Return [X, Y] of the center of cell containing provided text 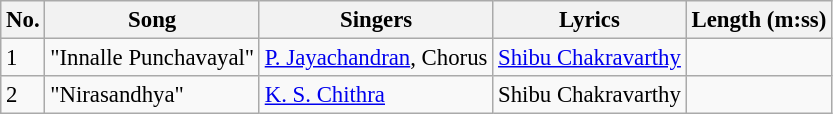
"Nirasandhya" [152, 95]
2 [23, 95]
Singers [376, 20]
Lyrics [590, 20]
Length (m:ss) [758, 20]
"Innalle Punchavayal" [152, 58]
1 [23, 58]
K. S. Chithra [376, 95]
P. Jayachandran, Chorus [376, 58]
Song [152, 20]
No. [23, 20]
